For the text-containing cell, return its midpoint in [x, y] coordinate format. 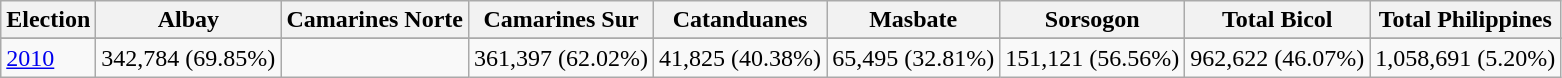
41,825 (40.38%) [740, 58]
2010 [48, 58]
Catanduanes [740, 20]
1,058,691 (5.20%) [1466, 58]
Camarines Sur [562, 20]
151,121 (56.56%) [1092, 58]
65,495 (32.81%) [914, 58]
Albay [188, 20]
Election [48, 20]
Masbate [914, 20]
962,622 (46.07%) [1278, 58]
Total Philippines [1466, 20]
Camarines Norte [375, 20]
Total Bicol [1278, 20]
342,784 (69.85%) [188, 58]
361,397 (62.02%) [562, 58]
Sorsogon [1092, 20]
